Capture the cell that displays the provided text and extract its (x, y) central coordinate. 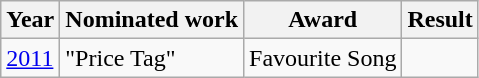
Result (440, 20)
Year (30, 20)
Award (323, 20)
Favourite Song (323, 58)
Nominated work (152, 20)
2011 (30, 58)
"Price Tag" (152, 58)
